Capture the cell that displays the provided text and extract its (x, y) central coordinate. 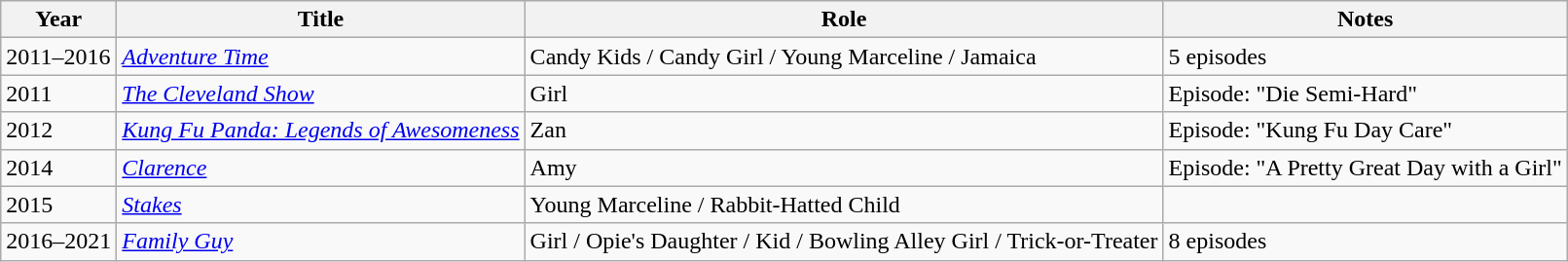
2016–2021 (58, 242)
Family Guy (321, 242)
2012 (58, 131)
Clarence (321, 168)
Amy (844, 168)
Kung Fu Panda: Legends of Awesomeness (321, 131)
Young Marceline / Rabbit-Hatted Child (844, 205)
5 episodes (1365, 56)
Role (844, 19)
2014 (58, 168)
Episode: "A Pretty Great Day with a Girl" (1365, 168)
Title (321, 19)
Girl / Opie's Daughter / Kid / Bowling Alley Girl / Trick-or-Treater (844, 242)
2015 (58, 205)
Episode: "Kung Fu Day Care" (1365, 131)
Year (58, 19)
2011 (58, 94)
Episode: "Die Semi-Hard" (1365, 94)
The Cleveland Show (321, 94)
Notes (1365, 19)
Adventure Time (321, 56)
Candy Kids / Candy Girl / Young Marceline / Jamaica (844, 56)
Stakes (321, 205)
Zan (844, 131)
Girl (844, 94)
2011–2016 (58, 56)
8 episodes (1365, 242)
